Return the [X, Y] coordinate for the center point of the cell that contains the specified text.  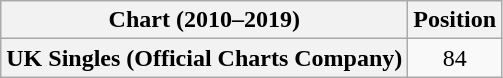
84 [455, 58]
Position [455, 20]
Chart (2010–2019) [204, 20]
UK Singles (Official Charts Company) [204, 58]
